Scan for the cell matching the given text and deliver its [x, y] coordinate at center. 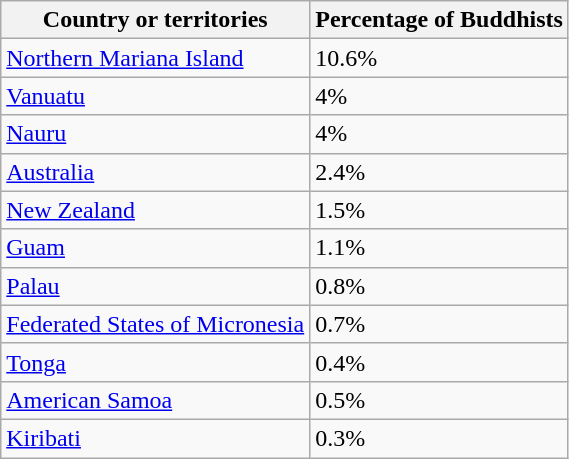
1.1% [440, 248]
Palau [156, 286]
Northern Mariana Island [156, 58]
2.4% [440, 172]
0.3% [440, 438]
Guam [156, 248]
0.4% [440, 362]
Tonga [156, 362]
0.5% [440, 400]
Country or territories [156, 20]
Nauru [156, 134]
1.5% [440, 210]
0.7% [440, 324]
Federated States of Micronesia [156, 324]
10.6% [440, 58]
Percentage of Buddhists [440, 20]
Vanuatu [156, 96]
Kiribati [156, 438]
New Zealand [156, 210]
Australia [156, 172]
American Samoa [156, 400]
0.8% [440, 286]
